Capture the cell that displays the provided text and extract its (X, Y) central coordinate. 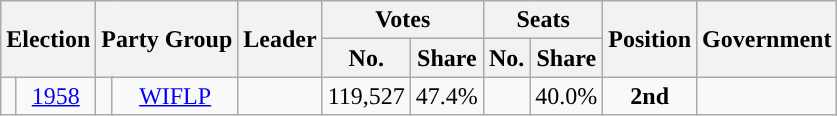
Leader (280, 39)
47.4% (446, 96)
Position (650, 39)
WIFLP (174, 96)
2nd (650, 96)
Votes (402, 20)
40.0% (566, 96)
Party Group (167, 39)
119,527 (366, 96)
Seats (542, 20)
Government (767, 39)
Election (48, 39)
1958 (56, 96)
